Provide the (X, Y) coordinate of the cell's center where the given text is located.  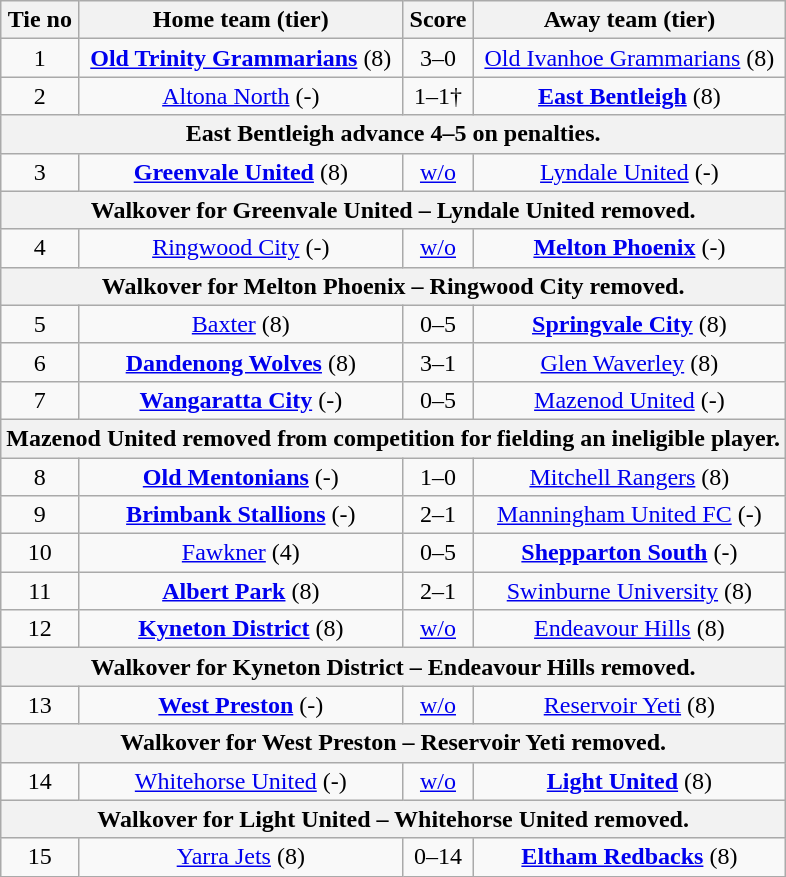
Reservoir Yeti (8) (629, 705)
Mazenod United removed from competition for fielding an ineligible player. (394, 438)
5 (40, 324)
Lyndale United (-) (629, 172)
14 (40, 781)
Old Ivanhoe Grammarians (8) (629, 58)
Walkover for Greenvale United – Lyndale United removed. (394, 210)
Walkover for Melton Phoenix – Ringwood City removed. (394, 286)
Altona North (-) (241, 96)
Greenvale United (8) (241, 172)
Whitehorse United (-) (241, 781)
10 (40, 553)
Kyneton District (8) (241, 629)
Fawkner (4) (241, 553)
Yarra Jets (8) (241, 857)
Endeavour Hills (8) (629, 629)
Ringwood City (-) (241, 248)
3–1 (438, 362)
Old Trinity Grammarians (8) (241, 58)
Walkover for Kyneton District – Endeavour Hills removed. (394, 667)
East Bentleigh (8) (629, 96)
Walkover for Light United – Whitehorse United removed. (394, 819)
Springvale City (8) (629, 324)
15 (40, 857)
13 (40, 705)
6 (40, 362)
3–0 (438, 58)
1–0 (438, 477)
Glen Waverley (8) (629, 362)
9 (40, 515)
12 (40, 629)
1–1† (438, 96)
Dandenong Wolves (8) (241, 362)
Home team (tier) (241, 20)
Baxter (8) (241, 324)
Tie no (40, 20)
Mitchell Rangers (8) (629, 477)
Mazenod United (-) (629, 400)
Albert Park (8) (241, 591)
7 (40, 400)
1 (40, 58)
11 (40, 591)
Melton Phoenix (-) (629, 248)
3 (40, 172)
Old Mentonians (-) (241, 477)
Score (438, 20)
4 (40, 248)
8 (40, 477)
Light United (8) (629, 781)
Wangaratta City (-) (241, 400)
Walkover for West Preston – Reservoir Yeti removed. (394, 743)
Away team (tier) (629, 20)
2 (40, 96)
Swinburne University (8) (629, 591)
Shepparton South (-) (629, 553)
West Preston (-) (241, 705)
0–14 (438, 857)
Manningham United FC (-) (629, 515)
Brimbank Stallions (-) (241, 515)
East Bentleigh advance 4–5 on penalties. (394, 134)
Eltham Redbacks (8) (629, 857)
